Locate the cell with the specified text and output its [X, Y] center coordinate. 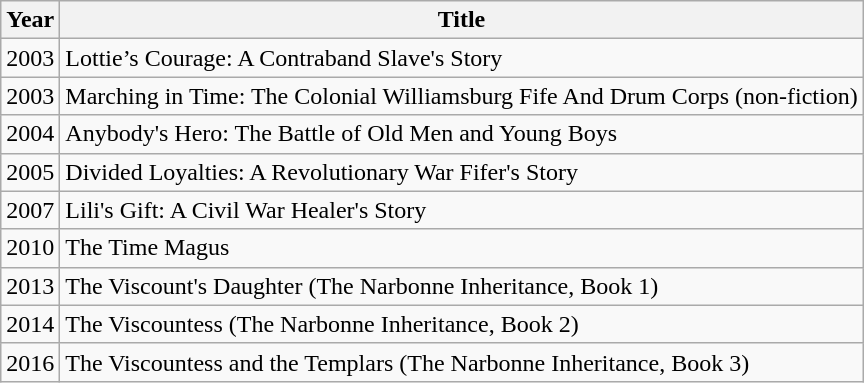
2005 [30, 172]
2004 [30, 134]
Anybody's Hero: The Battle of Old Men and Young Boys [462, 134]
Year [30, 20]
2007 [30, 210]
The Viscountess (The Narbonne Inheritance, Book 2) [462, 324]
The Time Magus [462, 248]
Marching in Time: The Colonial Williamsburg Fife And Drum Corps (non-fiction) [462, 96]
The Viscount's Daughter (The Narbonne Inheritance, Book 1) [462, 286]
2014 [30, 324]
Lottie’s Courage: A Contraband Slave's Story [462, 58]
2010 [30, 248]
Divided Loyalties: A Revolutionary War Fifer's Story [462, 172]
2016 [30, 362]
2013 [30, 286]
Title [462, 20]
The Viscountess and the Templars (The Narbonne Inheritance, Book 3) [462, 362]
Lili's Gift: A Civil War Healer's Story [462, 210]
